Find where the given text appears and provide that cell's center as [X, Y] coordinate. 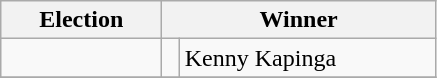
Kenny Kapinga [307, 58]
Winner [299, 20]
Election [82, 20]
